Extract the (x, y) coordinate from the center of the cell holding the provided text.  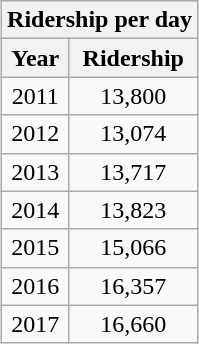
2011 (36, 96)
16,357 (134, 286)
13,074 (134, 134)
Ridership (134, 58)
Year (36, 58)
2013 (36, 172)
2017 (36, 324)
2012 (36, 134)
Ridership per day (100, 20)
2015 (36, 248)
2014 (36, 210)
15,066 (134, 248)
13,717 (134, 172)
13,800 (134, 96)
16,660 (134, 324)
13,823 (134, 210)
2016 (36, 286)
